From the cell containing the given text, extract its center point as (x, y) coordinate. 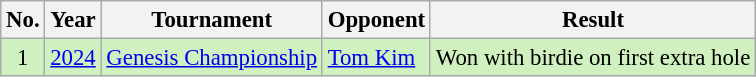
2024 (73, 58)
1 (23, 58)
No. (23, 20)
Tournament (212, 20)
Tom Kim (376, 58)
Year (73, 20)
Won with birdie on first extra hole (592, 58)
Genesis Championship (212, 58)
Result (592, 20)
Opponent (376, 20)
